Return the [x, y] coordinate for the center point of the cell that contains the specified text.  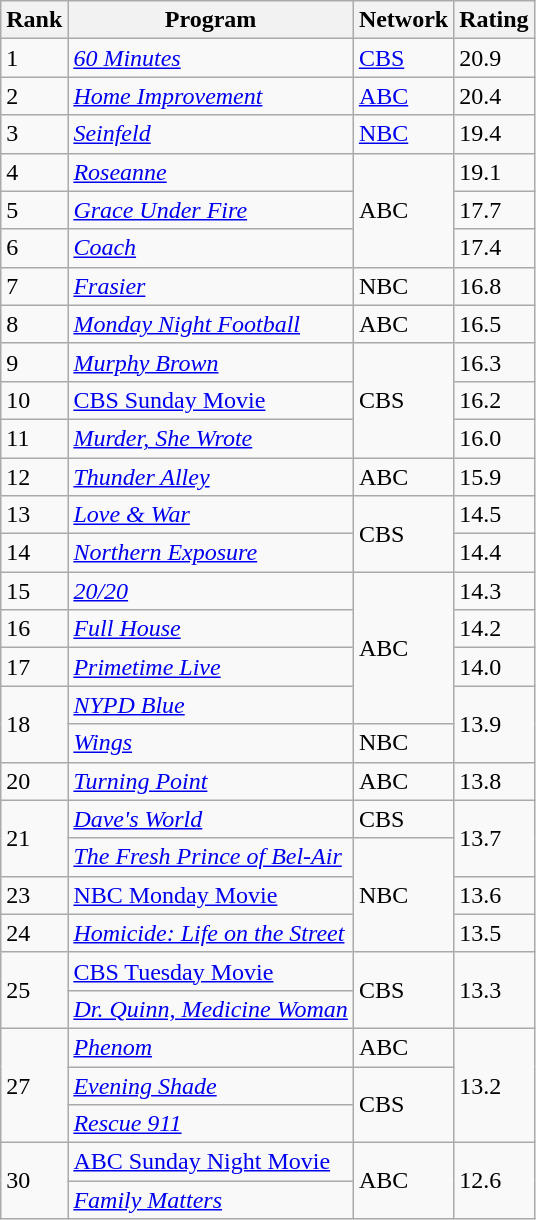
12 [34, 477]
17.7 [494, 210]
CBS Sunday Movie [210, 400]
24 [34, 933]
15.9 [494, 477]
13 [34, 515]
Love & War [210, 515]
14.3 [494, 591]
18 [34, 724]
20/20 [210, 591]
13.7 [494, 838]
13.5 [494, 933]
7 [34, 286]
16.2 [494, 400]
1 [34, 58]
14.4 [494, 553]
19.1 [494, 172]
6 [34, 248]
Thunder Alley [210, 477]
Northern Exposure [210, 553]
16.0 [494, 438]
13.9 [494, 724]
ABC Sunday Night Movie [210, 1162]
Home Improvement [210, 96]
17.4 [494, 248]
2 [34, 96]
4 [34, 172]
Dave's World [210, 819]
25 [34, 990]
13.3 [494, 990]
Evening Shade [210, 1085]
Roseanne [210, 172]
16.5 [494, 324]
Turning Point [210, 781]
60 Minutes [210, 58]
15 [34, 591]
14.0 [494, 667]
Program [210, 20]
14 [34, 553]
16 [34, 629]
Rating [494, 20]
NYPD Blue [210, 705]
Murder, She Wrote [210, 438]
13.6 [494, 895]
27 [34, 1085]
Monday Night Football [210, 324]
Wings [210, 743]
8 [34, 324]
13.8 [494, 781]
9 [34, 362]
17 [34, 667]
The Fresh Prince of Bel-Air [210, 857]
Dr. Quinn, Medicine Woman [210, 1009]
20.4 [494, 96]
16.8 [494, 286]
CBS Tuesday Movie [210, 971]
Frasier [210, 286]
Homicide: Life on the Street [210, 933]
14.5 [494, 515]
10 [34, 400]
Full House [210, 629]
23 [34, 895]
NBC Monday Movie [210, 895]
13.2 [494, 1085]
Grace Under Fire [210, 210]
Rank [34, 20]
19.4 [494, 134]
11 [34, 438]
21 [34, 838]
Primetime Live [210, 667]
20.9 [494, 58]
Phenom [210, 1047]
Coach [210, 248]
16.3 [494, 362]
Seinfeld [210, 134]
30 [34, 1181]
14.2 [494, 629]
Family Matters [210, 1200]
12.6 [494, 1181]
Rescue 911 [210, 1124]
20 [34, 781]
Murphy Brown [210, 362]
Network [403, 20]
5 [34, 210]
3 [34, 134]
